From the cell containing the given text, extract its center point as [X, Y] coordinate. 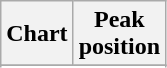
Peakposition [119, 34]
Chart [37, 34]
